Extract the (X, Y) coordinate from the center of the cell holding the provided text.  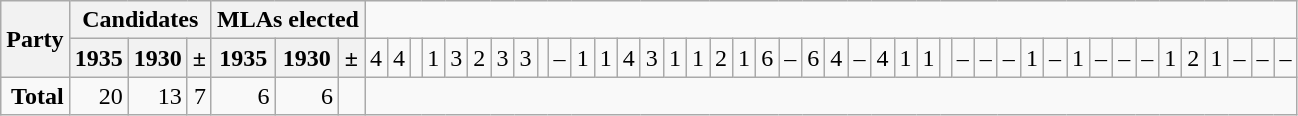
13 (158, 96)
Total (35, 96)
Candidates (140, 20)
7 (199, 96)
MLAs elected (288, 20)
Party (35, 39)
20 (98, 96)
